Detect which cell encompasses the target text, then output its [x, y] center coordinate. 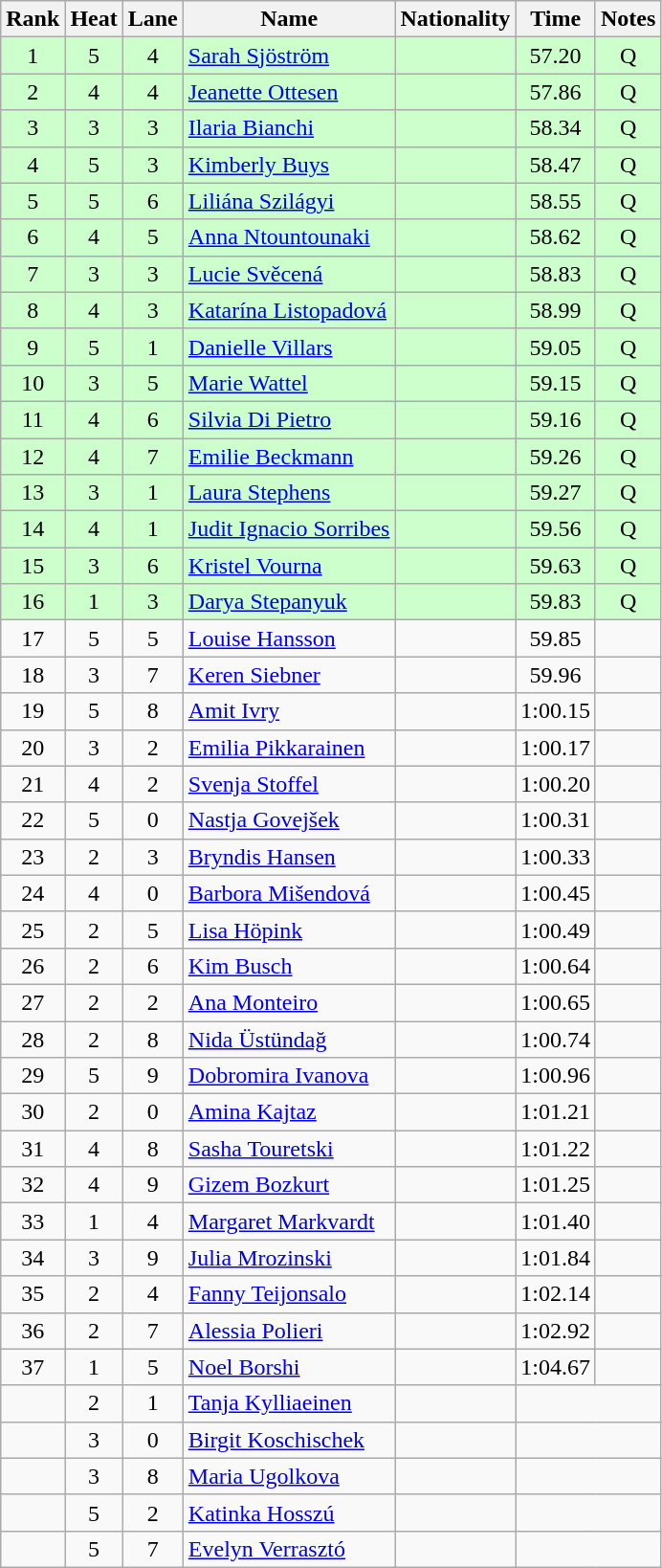
1:04.67 [556, 1367]
Anna Ntountounaki [289, 237]
Lisa Höpink [289, 930]
37 [33, 1367]
21 [33, 784]
Liliána Szilágyi [289, 201]
Dobromira Ivanova [289, 1076]
1:00.64 [556, 966]
57.86 [556, 92]
Ana Monteiro [289, 1002]
Gizem Bozkurt [289, 1185]
Emilia Pikkarainen [289, 748]
58.47 [556, 165]
33 [33, 1221]
Ilaria Bianchi [289, 128]
26 [33, 966]
1:00.96 [556, 1076]
Kimberly Buys [289, 165]
34 [33, 1258]
Rank [33, 19]
58.34 [556, 128]
58.62 [556, 237]
1:01.21 [556, 1112]
Amina Kajtaz [289, 1112]
Evelyn Verrasztó [289, 1549]
Time [556, 19]
10 [33, 383]
Birgit Koschischek [289, 1440]
Danielle Villars [289, 347]
Lucie Svěcená [289, 274]
Heat [94, 19]
57.20 [556, 56]
59.27 [556, 493]
Bryndis Hansen [289, 857]
Nastja Govejšek [289, 820]
1:01.25 [556, 1185]
Katinka Hosszú [289, 1512]
1:00.65 [556, 1002]
13 [33, 493]
Jeanette Ottesen [289, 92]
30 [33, 1112]
18 [33, 675]
20 [33, 748]
1:01.40 [556, 1221]
1:00.20 [556, 784]
Emilie Beckmann [289, 457]
59.96 [556, 675]
58.55 [556, 201]
1:02.92 [556, 1331]
1:01.84 [556, 1258]
Nida Üstündağ [289, 1039]
22 [33, 820]
58.99 [556, 310]
Katarína Listopadová [289, 310]
16 [33, 602]
25 [33, 930]
Keren Siebner [289, 675]
Tanja Kylliaeinen [289, 1403]
Alessia Polieri [289, 1331]
58.83 [556, 274]
1:00.49 [556, 930]
59.85 [556, 638]
59.05 [556, 347]
Judit Ignacio Sorribes [289, 529]
Silvia Di Pietro [289, 419]
Darya Stepanyuk [289, 602]
23 [33, 857]
59.83 [556, 602]
29 [33, 1076]
36 [33, 1331]
1:00.31 [556, 820]
Barbora Mišendová [289, 893]
Margaret Markvardt [289, 1221]
24 [33, 893]
59.16 [556, 419]
Name [289, 19]
1:00.33 [556, 857]
14 [33, 529]
Svenja Stoffel [289, 784]
17 [33, 638]
Notes [628, 19]
1:00.74 [556, 1039]
12 [33, 457]
31 [33, 1149]
1:02.14 [556, 1294]
Maria Ugolkova [289, 1476]
Noel Borshi [289, 1367]
Kristel Vourna [289, 566]
Fanny Teijonsalo [289, 1294]
11 [33, 419]
28 [33, 1039]
Marie Wattel [289, 383]
Sarah Sjöström [289, 56]
Amit Ivry [289, 711]
Julia Mrozinski [289, 1258]
35 [33, 1294]
27 [33, 1002]
59.63 [556, 566]
59.15 [556, 383]
Louise Hansson [289, 638]
Kim Busch [289, 966]
15 [33, 566]
Lane [153, 19]
19 [33, 711]
Laura Stephens [289, 493]
Sasha Touretski [289, 1149]
1:00.17 [556, 748]
1:00.45 [556, 893]
1:00.15 [556, 711]
1:01.22 [556, 1149]
59.26 [556, 457]
32 [33, 1185]
Nationality [455, 19]
59.56 [556, 529]
